Extract the (x, y) coordinate from the center of the cell holding the provided text.  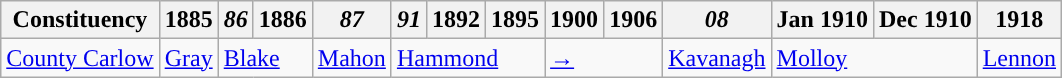
Constituency (80, 20)
86 (236, 20)
1886 (282, 20)
Blake (265, 58)
Jan 1910 (822, 20)
Mahon (352, 58)
08 (717, 20)
1906 (634, 20)
Hammond (468, 58)
Dec 1910 (925, 20)
1900 (574, 20)
91 (408, 20)
87 (352, 20)
1885 (188, 20)
1892 (456, 20)
Gray (188, 58)
County Carlow (80, 58)
Lennon (1019, 58)
1918 (1019, 20)
Molloy (874, 58)
→ (604, 58)
1895 (516, 20)
Kavanagh (717, 58)
